From the cell containing the given text, extract its center point as [x, y] coordinate. 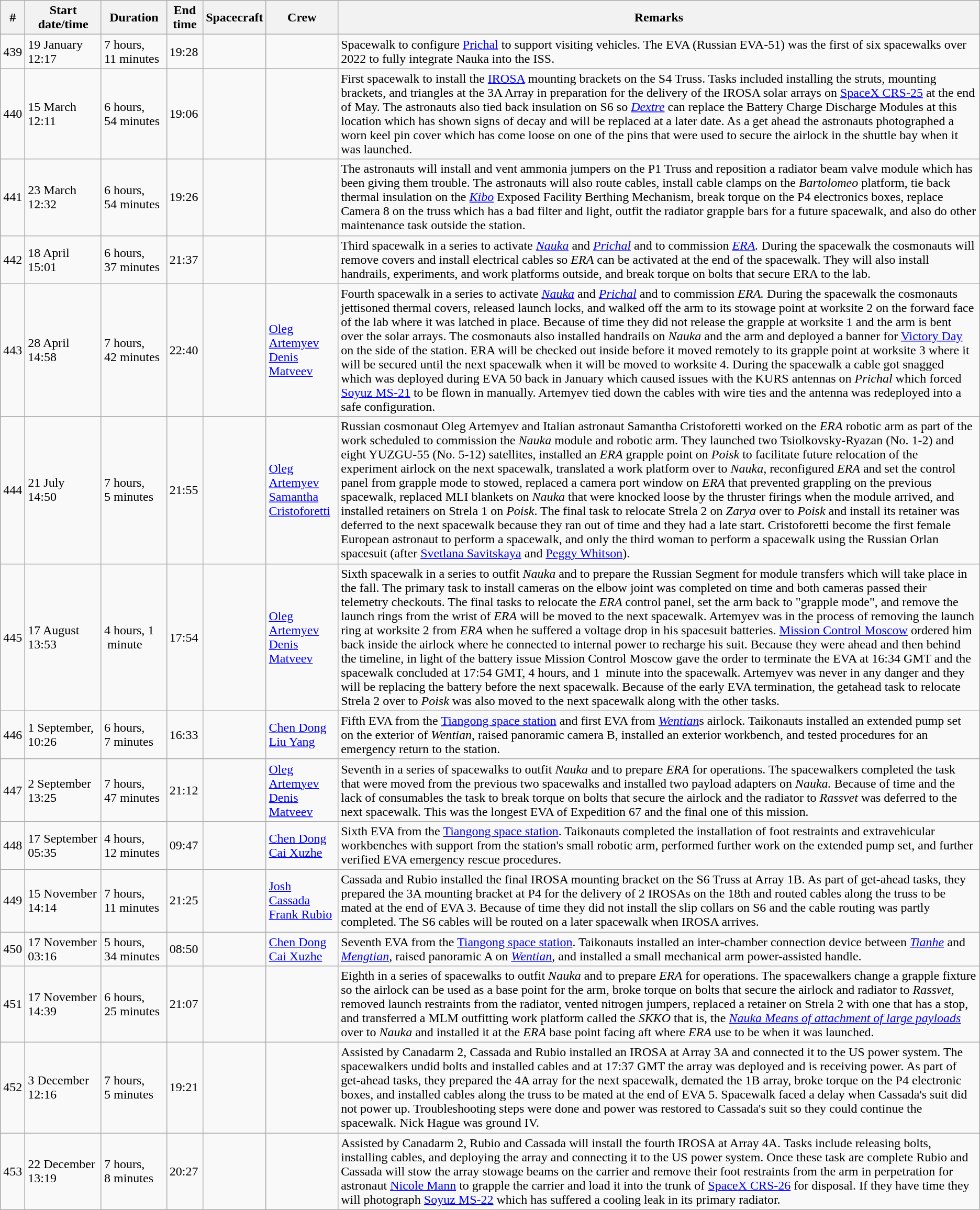
16:33 [184, 735]
453 [13, 1171]
450 [13, 948]
17 November14:39 [63, 1004]
444 [13, 490]
21:07 [184, 1004]
443 [13, 350]
Chen Dong Liu Yang [302, 735]
440 [13, 114]
21:25 [184, 900]
15 November14:14 [63, 900]
445 [13, 637]
Crew [302, 18]
6 hours, 7 minutes [134, 735]
448 [13, 845]
7 hours, 8 minutes [134, 1171]
4 hours, 12 minutes [134, 845]
449 [13, 900]
452 [13, 1088]
15 March12:11 [63, 114]
2 September13:25 [63, 790]
17:54 [184, 637]
Oleg Artemyev Samantha Cristoforetti [302, 490]
451 [13, 1004]
21:37 [184, 260]
21:12 [184, 790]
09:47 [184, 845]
442 [13, 260]
6 hours, 25 minutes [134, 1004]
17 September05:35 [63, 845]
7 hours, 42 minutes [134, 350]
3 December12:16 [63, 1088]
19:21 [184, 1088]
21:55 [184, 490]
18 April15:01 [63, 260]
08:50 [184, 948]
7 hours, 47 minutes [134, 790]
Remarks [659, 18]
Spacecraft [235, 18]
19:28 [184, 51]
Josh Cassada Frank Rubio [302, 900]
439 [13, 51]
End time [184, 18]
Duration [134, 18]
22:40 [184, 350]
Start date/time [63, 18]
21 July14:50 [63, 490]
447 [13, 790]
28 April14:58 [63, 350]
6 hours, 37 minutes [134, 260]
20:27 [184, 1171]
22 December13:19 [63, 1171]
19:06 [184, 114]
5 hours, 34 minutes [134, 948]
# [13, 18]
1 September,10:26 [63, 735]
19:26 [184, 197]
19 January12:17 [63, 51]
23 March12:32 [63, 197]
441 [13, 197]
446 [13, 735]
17 August13:53 [63, 637]
4 hours, 1 minute [134, 637]
17 November03:16 [63, 948]
